Capture the cell that displays the provided text and extract its (X, Y) central coordinate. 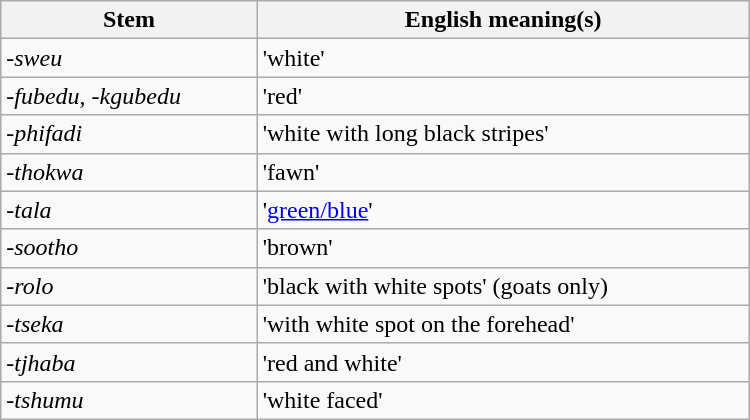
-sootho (129, 248)
-tala (129, 210)
'brown' (503, 248)
-tshumu (129, 400)
'with white spot on the forehead' (503, 324)
English meaning(s) (503, 20)
'fawn' (503, 172)
-phifadi (129, 134)
Stem (129, 20)
'white with long black stripes' (503, 134)
'black with white spots' (goats only) (503, 286)
-rolo (129, 286)
'green/blue' (503, 210)
'white' (503, 58)
-tjhaba (129, 362)
'white faced' (503, 400)
-fubedu, -kgubedu (129, 96)
-sweu (129, 58)
'red' (503, 96)
-tseka (129, 324)
'red and white' (503, 362)
-thokwa (129, 172)
